Scan for the cell matching the given text and deliver its (x, y) coordinate at center. 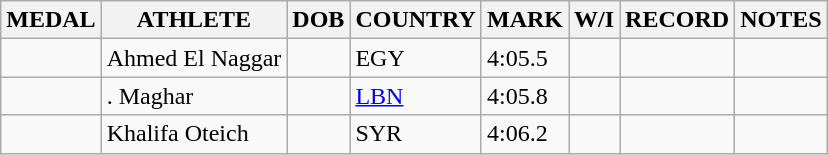
MARK (524, 20)
LBN (416, 96)
RECORD (678, 20)
SYR (416, 134)
. Maghar (194, 96)
4:06.2 (524, 134)
4:05.5 (524, 58)
Ahmed El Naggar (194, 58)
Khalifa Oteich (194, 134)
ATHLETE (194, 20)
DOB (318, 20)
MEDAL (51, 20)
NOTES (781, 20)
EGY (416, 58)
COUNTRY (416, 20)
W/I (594, 20)
4:05.8 (524, 96)
